From the cell containing the given text, extract its center point as [X, Y] coordinate. 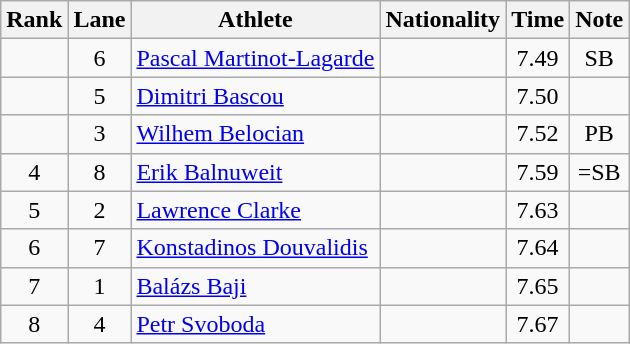
Lawrence Clarke [256, 210]
7.59 [538, 172]
7.65 [538, 286]
7.64 [538, 248]
Wilhem Belocian [256, 134]
=SB [600, 172]
7.50 [538, 96]
Dimitri Bascou [256, 96]
Note [600, 20]
Balázs Baji [256, 286]
7.52 [538, 134]
Petr Svoboda [256, 324]
Time [538, 20]
PB [600, 134]
Pascal Martinot-Lagarde [256, 58]
Nationality [443, 20]
SB [600, 58]
Rank [34, 20]
3 [100, 134]
Konstadinos Douvalidis [256, 248]
2 [100, 210]
Athlete [256, 20]
Erik Balnuweit [256, 172]
7.67 [538, 324]
7.49 [538, 58]
Lane [100, 20]
7.63 [538, 210]
1 [100, 286]
